Pinpoint the cell where the given text exists, returning its (X, Y) midpoint coordinate. 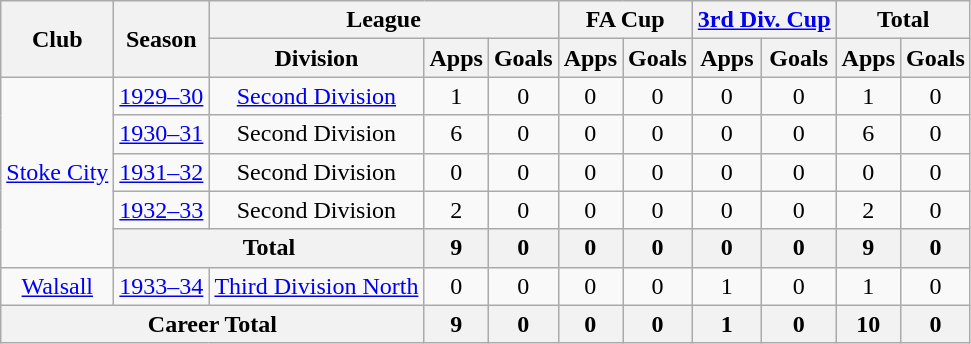
FA Cup (625, 20)
1929–30 (162, 96)
3rd Div. Cup (764, 20)
1932–33 (162, 210)
Club (58, 39)
Division (316, 58)
1933–34 (162, 286)
1931–32 (162, 172)
10 (868, 324)
Third Division North (316, 286)
1930–31 (162, 134)
Season (162, 39)
Walsall (58, 286)
Stoke City (58, 172)
Career Total (212, 324)
League (384, 20)
